Determine the (X, Y) coordinate at the center of the cell enclosing the given text.  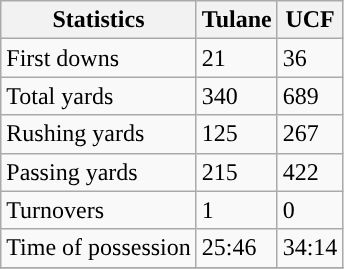
21 (236, 58)
422 (310, 172)
267 (310, 134)
Tulane (236, 20)
25:46 (236, 248)
Rushing yards (99, 134)
215 (236, 172)
0 (310, 210)
125 (236, 134)
34:14 (310, 248)
UCF (310, 20)
Statistics (99, 20)
First downs (99, 58)
Time of possession (99, 248)
36 (310, 58)
Turnovers (99, 210)
340 (236, 96)
1 (236, 210)
Passing yards (99, 172)
689 (310, 96)
Total yards (99, 96)
